Locate the cell with the specified text and output its (X, Y) center coordinate. 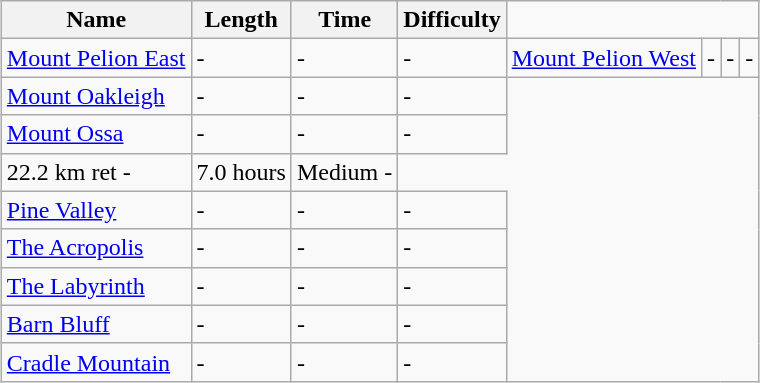
Mount Ossa (96, 134)
Mount Pelion East (96, 58)
7.0 hours (241, 172)
The Acropolis (96, 248)
22.2 km ret - (96, 172)
Cradle Mountain (96, 362)
The Labyrinth (96, 286)
Pine Valley (96, 210)
Medium - (344, 172)
Barn Bluff (96, 324)
Name (96, 20)
Length (241, 20)
Mount Oakleigh (96, 96)
Time (344, 20)
Mount Pelion West (604, 58)
Difficulty (452, 20)
